For the text-containing cell, return its midpoint in [x, y] coordinate format. 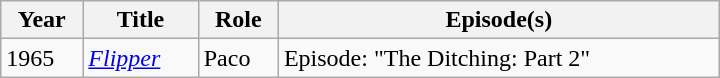
Title [140, 20]
1965 [42, 58]
Episode(s) [498, 20]
Role [238, 20]
Paco [238, 58]
Episode: "The Ditching: Part 2" [498, 58]
Year [42, 20]
Flipper [140, 58]
